Pinpoint the cell where the given text exists, returning its (x, y) midpoint coordinate. 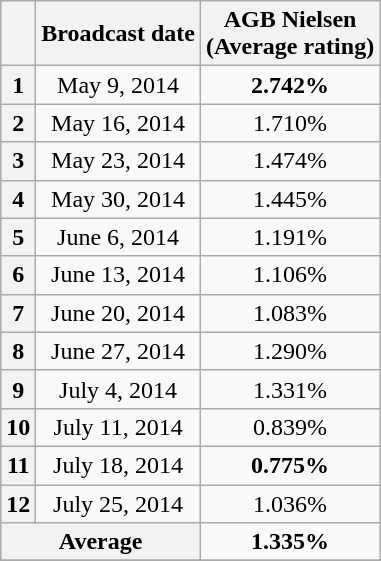
1.335% (290, 542)
6 (18, 275)
12 (18, 503)
3 (18, 161)
10 (18, 427)
June 27, 2014 (118, 351)
Broadcast date (118, 34)
May 16, 2014 (118, 123)
May 9, 2014 (118, 85)
1.445% (290, 199)
2 (18, 123)
9 (18, 389)
4 (18, 199)
1.710% (290, 123)
1 (18, 85)
2.742% (290, 85)
8 (18, 351)
0.839% (290, 427)
July 18, 2014 (118, 465)
1.331% (290, 389)
June 6, 2014 (118, 237)
7 (18, 313)
July 11, 2014 (118, 427)
AGB Nielsen(Average rating) (290, 34)
June 13, 2014 (118, 275)
1.290% (290, 351)
1.036% (290, 503)
Average (101, 542)
1.474% (290, 161)
0.775% (290, 465)
June 20, 2014 (118, 313)
May 30, 2014 (118, 199)
1.191% (290, 237)
July 25, 2014 (118, 503)
May 23, 2014 (118, 161)
1.083% (290, 313)
5 (18, 237)
July 4, 2014 (118, 389)
11 (18, 465)
1.106% (290, 275)
